Output the [x, y] coordinate of the center of the cell containing the given text.  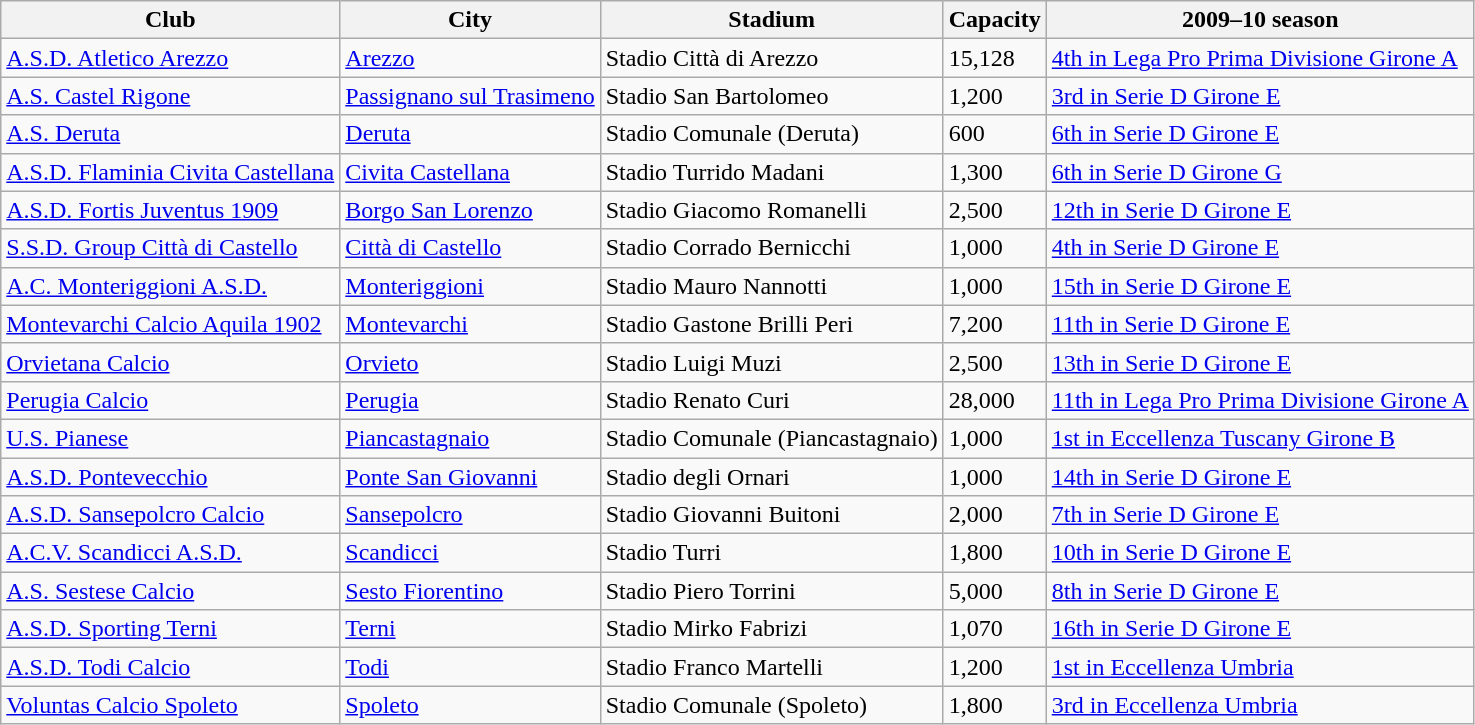
2,000 [994, 515]
Stadio Turri [772, 553]
Deruta [470, 134]
Stadio Renato Curi [772, 400]
6th in Serie D Girone G [1260, 172]
11th in Lega Pro Prima Divisione Girone A [1260, 400]
S.S.D. Group Città di Castello [170, 248]
2009–10 season [1260, 20]
Civita Castellana [470, 172]
Stadio Comunale (Piancastagnaio) [772, 438]
Stadio San Bartolomeo [772, 96]
A.S.D. Todi Calcio [170, 667]
Club [170, 20]
Stadium [772, 20]
Perugia [470, 400]
28,000 [994, 400]
10th in Serie D Girone E [1260, 553]
Monteriggioni [470, 286]
7,200 [994, 324]
Arezzo [470, 58]
Stadio Luigi Muzi [772, 362]
Passignano sul Trasimeno [470, 96]
A.S.D. Atletico Arezzo [170, 58]
Stadio Città di Arezzo [772, 58]
12th in Serie D Girone E [1260, 210]
Stadio Gastone Brilli Peri [772, 324]
1,070 [994, 629]
Sesto Fiorentino [470, 591]
Stadio Franco Martelli [772, 667]
A.C. Monteriggioni A.S.D. [170, 286]
Spoleto [470, 705]
Stadio Corrado Bernicchi [772, 248]
A.S. Castel Rigone [170, 96]
Stadio Comunale (Deruta) [772, 134]
Stadio Mirko Fabrizi [772, 629]
Sansepolcro [470, 515]
A.S.D. Fortis Juventus 1909 [170, 210]
A.S.D. Flaminia Civita Castellana [170, 172]
Piancastagnaio [470, 438]
A.C.V. Scandicci A.S.D. [170, 553]
14th in Serie D Girone E [1260, 477]
Stadio Giacomo Romanelli [772, 210]
Città di Castello [470, 248]
3rd in Eccellenza Umbria [1260, 705]
Montevarchi Calcio Aquila 1902 [170, 324]
A.S.D. Pontevecchio [170, 477]
Capacity [994, 20]
Voluntas Calcio Spoleto [170, 705]
Stadio Giovanni Buitoni [772, 515]
A.S. Deruta [170, 134]
1st in Eccellenza Tuscany Girone B [1260, 438]
Terni [470, 629]
A.S. Sestese Calcio [170, 591]
6th in Serie D Girone E [1260, 134]
Borgo San Lorenzo [470, 210]
4th in Lega Pro Prima Divisione Girone A [1260, 58]
Ponte San Giovanni [470, 477]
11th in Serie D Girone E [1260, 324]
16th in Serie D Girone E [1260, 629]
Orvietana Calcio [170, 362]
600 [994, 134]
Stadio degli Ornari [772, 477]
Todi [470, 667]
Montevarchi [470, 324]
1st in Eccellenza Umbria [1260, 667]
Stadio Turrido Madani [772, 172]
8th in Serie D Girone E [1260, 591]
1,300 [994, 172]
5,000 [994, 591]
4th in Serie D Girone E [1260, 248]
Orvieto [470, 362]
City [470, 20]
3rd in Serie D Girone E [1260, 96]
15,128 [994, 58]
Scandicci [470, 553]
U.S. Pianese [170, 438]
Stadio Mauro Nannotti [772, 286]
Stadio Piero Torrini [772, 591]
Perugia Calcio [170, 400]
A.S.D. Sansepolcro Calcio [170, 515]
Stadio Comunale (Spoleto) [772, 705]
7th in Serie D Girone E [1260, 515]
13th in Serie D Girone E [1260, 362]
A.S.D. Sporting Terni [170, 629]
15th in Serie D Girone E [1260, 286]
